Determine the (x, y) coordinate at the center of the cell enclosing the given text.  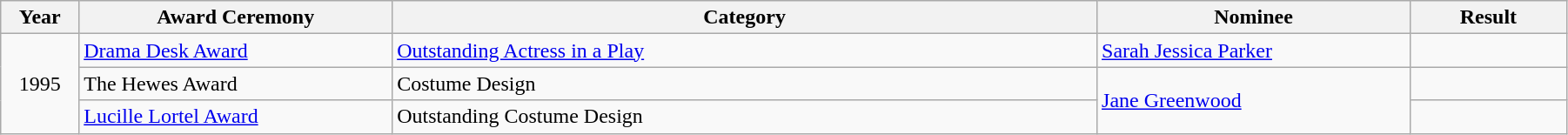
Lucille Lortel Award (236, 117)
Costume Design (745, 84)
Category (745, 17)
Jane Greenwood (1254, 100)
Nominee (1254, 17)
Year (40, 17)
1995 (40, 84)
The Hewes Award (236, 84)
Result (1488, 17)
Outstanding Actress in a Play (745, 51)
Sarah Jessica Parker (1254, 51)
Award Ceremony (236, 17)
Drama Desk Award (236, 51)
Outstanding Costume Design (745, 117)
